For the text-containing cell, return its midpoint in (X, Y) coordinate format. 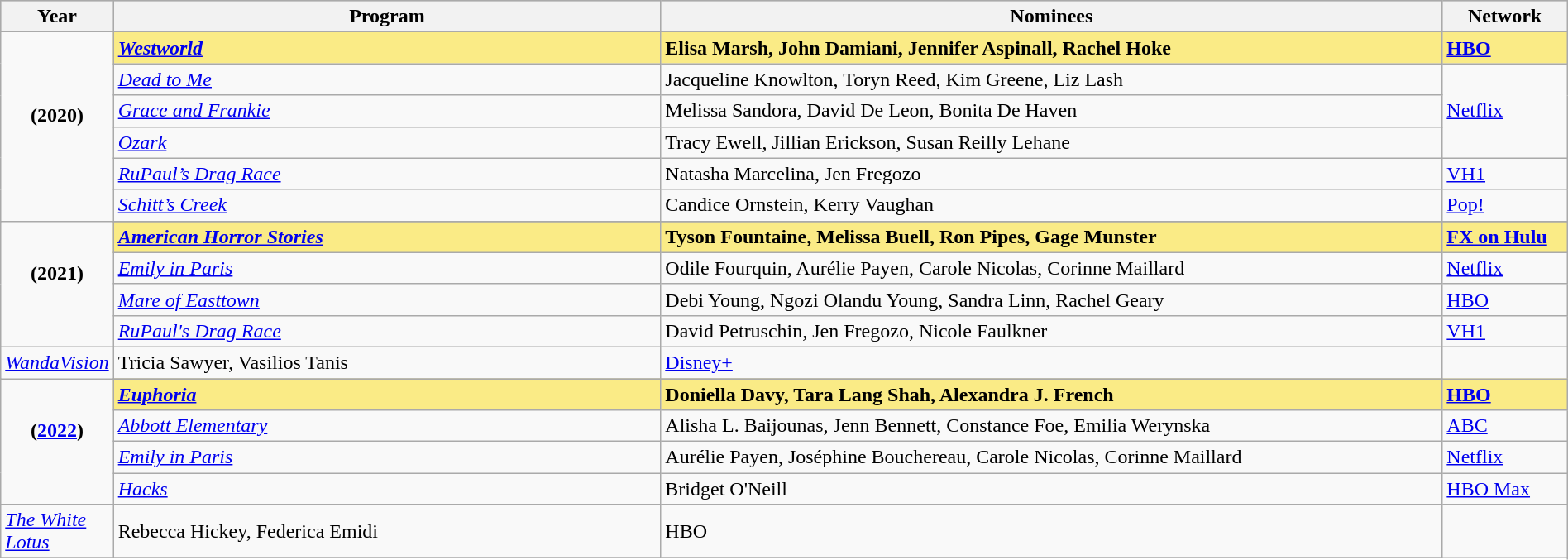
Odile Fourquin, Aurélie Payen, Carole Nicolas, Corinne Maillard (1052, 268)
Tracy Ewell, Jillian Erickson, Susan Reilly Lehane (1052, 142)
HBO Max (1505, 489)
Dead to Me (387, 79)
FX on Hulu (1505, 237)
David Petruschin, Jen Fregozo, Nicole Faulkner (1052, 331)
Schitt’s Creek (387, 205)
Tyson Fountaine, Melissa Buell, Ron Pipes, Gage Munster (1052, 237)
Natasha Marcelina, Jen Fregozo (1052, 174)
Candice Ornstein, Kerry Vaughan (1052, 205)
Bridget O'Neill (1052, 489)
Program (387, 17)
Tricia Sawyer, Vasilios Tanis (387, 362)
Euphoria (387, 395)
Debi Young, Ngozi Olandu Young, Sandra Linn, Rachel Geary (1052, 299)
Melissa Sandora, David De Leon, Bonita De Haven (1052, 111)
(2021) (57, 284)
(2022) (57, 442)
Alisha L. Baijounas, Jenn Bennett, Constance Foe, Emilia Werynska (1052, 426)
RuPaul's Drag Race (387, 331)
Disney+ (1052, 362)
Doniella Davy, Tara Lang Shah, Alexandra J. French (1052, 395)
Ozark (387, 142)
Jacqueline Knowlton, Toryn Reed, Kim Greene, Liz Lash (1052, 79)
ABC (1505, 426)
Year (57, 17)
Rebecca Hickey, Federica Emidi (387, 531)
Aurélie Payen, Joséphine Bouchereau, Carole Nicolas, Corinne Maillard (1052, 457)
(2020) (57, 127)
Abbott Elementary (387, 426)
Nominees (1052, 17)
RuPaul’s Drag Race (387, 174)
Westworld (387, 48)
Hacks (387, 489)
Network (1505, 17)
Elisa Marsh, John Damiani, Jennifer Aspinall, Rachel Hoke (1052, 48)
Mare of Easttown (387, 299)
Grace and Frankie (387, 111)
Pop! (1505, 205)
The White Lotus (57, 531)
WandaVision (57, 362)
American Horror Stories (387, 237)
